Output the (x, y) coordinate of the center of the cell containing the given text.  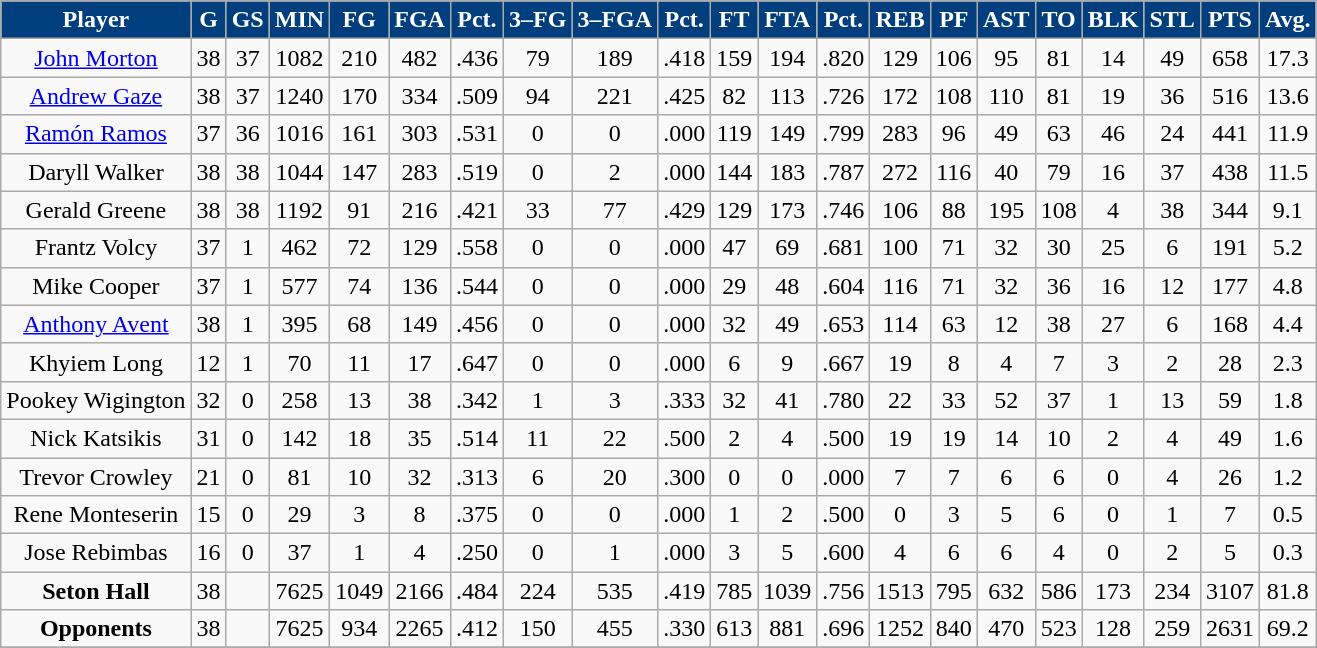
785 (734, 591)
.544 (476, 286)
68 (360, 324)
1016 (299, 134)
.653 (844, 324)
.681 (844, 248)
Ramón Ramos (96, 134)
.418 (684, 58)
11.5 (1288, 172)
.746 (844, 210)
88 (954, 210)
Gerald Greene (96, 210)
TO (1058, 20)
.647 (476, 362)
795 (954, 591)
25 (1113, 248)
216 (420, 210)
95 (1006, 58)
934 (360, 629)
94 (537, 96)
177 (1230, 286)
40 (1006, 172)
2265 (420, 629)
74 (360, 286)
114 (900, 324)
523 (1058, 629)
PTS (1230, 20)
224 (537, 591)
AST (1006, 20)
.558 (476, 248)
3–FGA (615, 20)
21 (208, 477)
881 (788, 629)
96 (954, 134)
70 (299, 362)
136 (420, 286)
48 (788, 286)
81.8 (1288, 591)
.419 (684, 591)
30 (1058, 248)
.780 (844, 400)
258 (299, 400)
1513 (900, 591)
47 (734, 248)
144 (734, 172)
Daryll Walker (96, 172)
3–FG (537, 20)
194 (788, 58)
Jose Rebimbas (96, 553)
195 (1006, 210)
1049 (360, 591)
.421 (476, 210)
189 (615, 58)
0.3 (1288, 553)
170 (360, 96)
.726 (844, 96)
344 (1230, 210)
Frantz Volcy (96, 248)
69 (788, 248)
5.2 (1288, 248)
455 (615, 629)
.250 (476, 553)
441 (1230, 134)
Player (96, 20)
9.1 (1288, 210)
1.8 (1288, 400)
3107 (1230, 591)
GS (248, 20)
.667 (844, 362)
Seton Hall (96, 591)
183 (788, 172)
.429 (684, 210)
150 (537, 629)
.820 (844, 58)
.514 (476, 438)
234 (1172, 591)
2166 (420, 591)
.600 (844, 553)
110 (1006, 96)
FTA (788, 20)
Rene Monteserin (96, 515)
20 (615, 477)
259 (1172, 629)
113 (788, 96)
395 (299, 324)
100 (900, 248)
31 (208, 438)
1044 (299, 172)
1.6 (1288, 438)
0.5 (1288, 515)
Trevor Crowley (96, 477)
119 (734, 134)
52 (1006, 400)
.531 (476, 134)
1252 (900, 629)
1240 (299, 96)
586 (1058, 591)
77 (615, 210)
142 (299, 438)
482 (420, 58)
128 (1113, 629)
1039 (788, 591)
28 (1230, 362)
.300 (684, 477)
159 (734, 58)
Opponents (96, 629)
1.2 (1288, 477)
PF (954, 20)
2.3 (1288, 362)
168 (1230, 324)
303 (420, 134)
G (208, 20)
.519 (476, 172)
.696 (844, 629)
1192 (299, 210)
24 (1172, 134)
9 (788, 362)
72 (360, 248)
535 (615, 591)
MIN (299, 20)
4.8 (1288, 286)
Mike Cooper (96, 286)
.787 (844, 172)
STL (1172, 20)
46 (1113, 134)
.333 (684, 400)
470 (1006, 629)
11.9 (1288, 134)
658 (1230, 58)
FGA (420, 20)
27 (1113, 324)
438 (1230, 172)
172 (900, 96)
.425 (684, 96)
17 (420, 362)
516 (1230, 96)
.342 (476, 400)
Pookey Wigington (96, 400)
161 (360, 134)
.330 (684, 629)
Anthony Avent (96, 324)
Avg. (1288, 20)
221 (615, 96)
Khyiem Long (96, 362)
John Morton (96, 58)
BLK (1113, 20)
632 (1006, 591)
1082 (299, 58)
26 (1230, 477)
FT (734, 20)
35 (420, 438)
613 (734, 629)
.412 (476, 629)
577 (299, 286)
840 (954, 629)
.484 (476, 591)
.509 (476, 96)
59 (1230, 400)
FG (360, 20)
272 (900, 172)
.799 (844, 134)
17.3 (1288, 58)
18 (360, 438)
147 (360, 172)
91 (360, 210)
210 (360, 58)
41 (788, 400)
2631 (1230, 629)
82 (734, 96)
REB (900, 20)
69.2 (1288, 629)
.375 (476, 515)
462 (299, 248)
.436 (476, 58)
15 (208, 515)
.604 (844, 286)
334 (420, 96)
13.6 (1288, 96)
4.4 (1288, 324)
Nick Katsikis (96, 438)
.313 (476, 477)
.756 (844, 591)
191 (1230, 248)
Andrew Gaze (96, 96)
.456 (476, 324)
